Scan for the cell matching the given text and deliver its (x, y) coordinate at center. 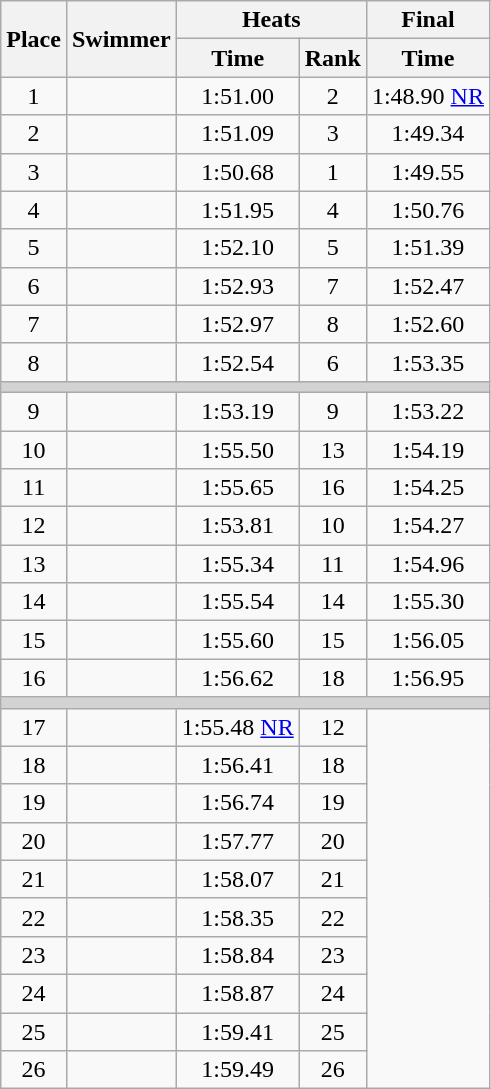
1:53.19 (238, 411)
1:53.35 (428, 362)
1:55.54 (238, 602)
1:55.65 (238, 488)
17 (34, 727)
Rank (332, 58)
1:53.81 (238, 526)
Final (428, 20)
1:52.54 (238, 362)
1:49.55 (428, 172)
1:50.76 (428, 210)
1:56.74 (238, 803)
1:52.10 (238, 248)
1:58.84 (238, 955)
1:54.25 (428, 488)
1:55.30 (428, 602)
1:55.60 (238, 640)
1:49.34 (428, 134)
1:52.93 (238, 286)
1:59.41 (238, 1031)
1:54.19 (428, 449)
Heats (271, 20)
1:55.34 (238, 564)
1:58.87 (238, 993)
1:53.22 (428, 411)
1:56.41 (238, 765)
1:52.97 (238, 324)
1:55.48 NR (238, 727)
1:52.47 (428, 286)
Place (34, 39)
1:51.39 (428, 248)
1:56.95 (428, 678)
1:58.35 (238, 917)
1:58.07 (238, 879)
1:55.50 (238, 449)
1:56.05 (428, 640)
1:54.96 (428, 564)
1:51.95 (238, 210)
1:54.27 (428, 526)
1:50.68 (238, 172)
1:56.62 (238, 678)
1:52.60 (428, 324)
1:51.00 (238, 96)
1:59.49 (238, 1070)
1:51.09 (238, 134)
Swimmer (121, 39)
1:57.77 (238, 841)
1:48.90 NR (428, 96)
